Capture the cell that displays the provided text and extract its [x, y] central coordinate. 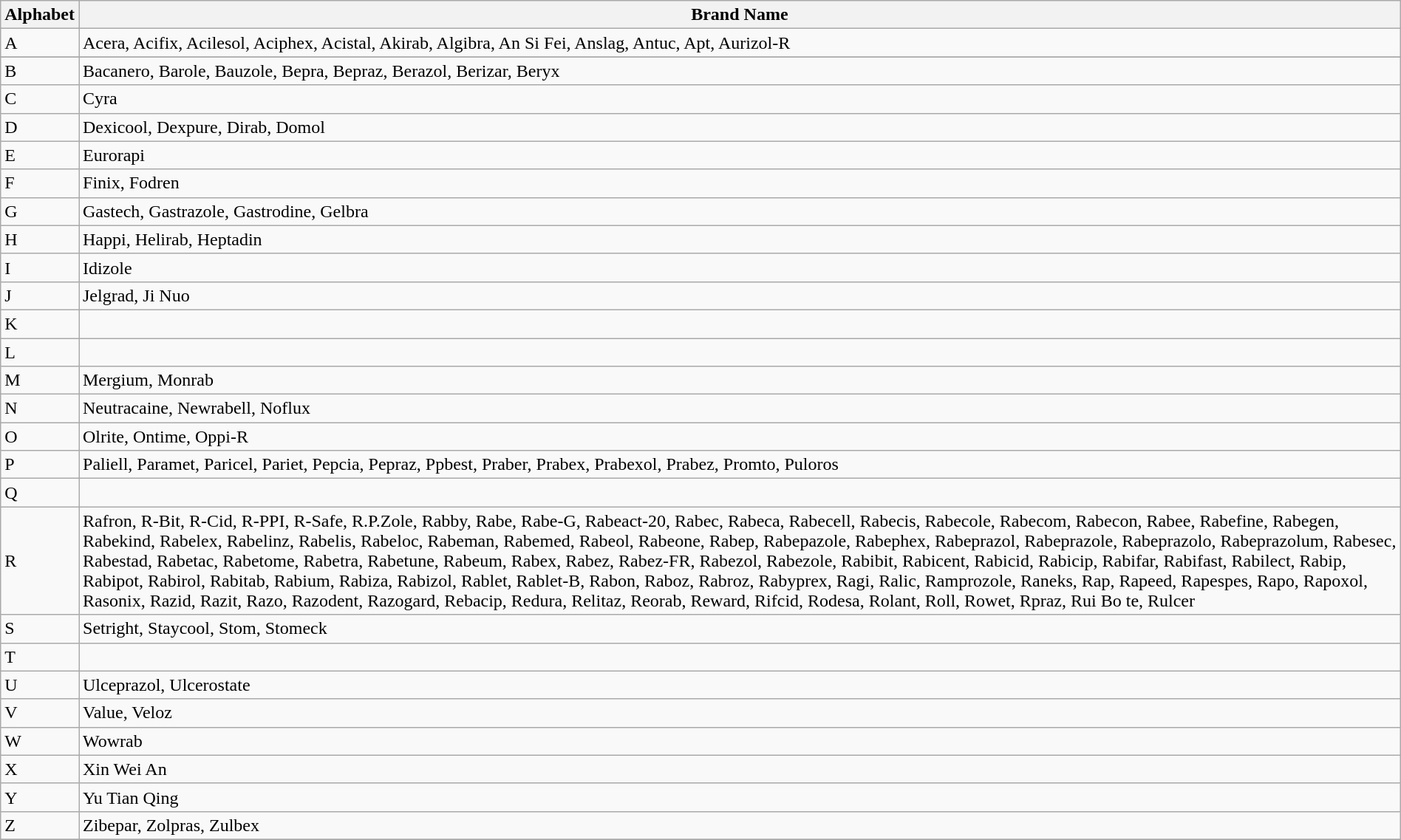
Olrite, Ontime, Oppi-R [739, 437]
Yu Tian Qing [739, 797]
P [40, 465]
Neutracaine, Newrabell, Noflux [739, 409]
T [40, 657]
A [40, 43]
Q [40, 493]
Acera, Acifix, Acilesol, Aciphex, Acistal, Akirab, Algibra, An Si Fei, Anslag, Antuc, Apt, Aurizol-R [739, 43]
H [40, 239]
L [40, 352]
Cyra [739, 99]
O [40, 437]
R [40, 561]
N [40, 409]
Idizole [739, 267]
Alphabet [40, 15]
Zibepar, Zolpras, Zulbex [739, 825]
Eurorapi [739, 155]
F [40, 183]
C [40, 99]
Ulceprazol, Ulcerostate [739, 685]
Gastech, Gastrazole, Gastrodine, Gelbra [739, 211]
Xin Wei An [739, 769]
Mergium, Monrab [739, 380]
Value, Veloz [739, 713]
J [40, 296]
Y [40, 797]
Paliell, Paramet, Paricel, Pariet, Pepcia, Pepraz, Ppbest, Praber, Prabex, Prabexol, Prabez, Promto, Puloros [739, 465]
Wowrab [739, 741]
E [40, 155]
D [40, 127]
V [40, 713]
Setright, Staycool, Stom, Stomeck [739, 629]
Finix, Fodren [739, 183]
Brand Name [739, 15]
Z [40, 825]
U [40, 685]
W [40, 741]
Happi, Helirab, Heptadin [739, 239]
G [40, 211]
B [40, 71]
Dexicool, Dexpure, Dirab, Domol [739, 127]
X [40, 769]
I [40, 267]
K [40, 324]
Jelgrad, Ji Nuo [739, 296]
M [40, 380]
S [40, 629]
Bacanero, Barole, Bauzole, Bepra, Bepraz, Berazol, Berizar, Beryx [739, 71]
